Identify which cell holds the provided text, then report its (X, Y) central coordinate. 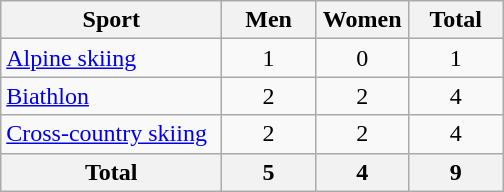
9 (456, 172)
Sport (112, 20)
Men (269, 20)
Cross-country skiing (112, 134)
5 (269, 172)
Biathlon (112, 96)
Alpine skiing (112, 58)
0 (362, 58)
Women (362, 20)
